From the cell containing the given text, extract its center point as (X, Y) coordinate. 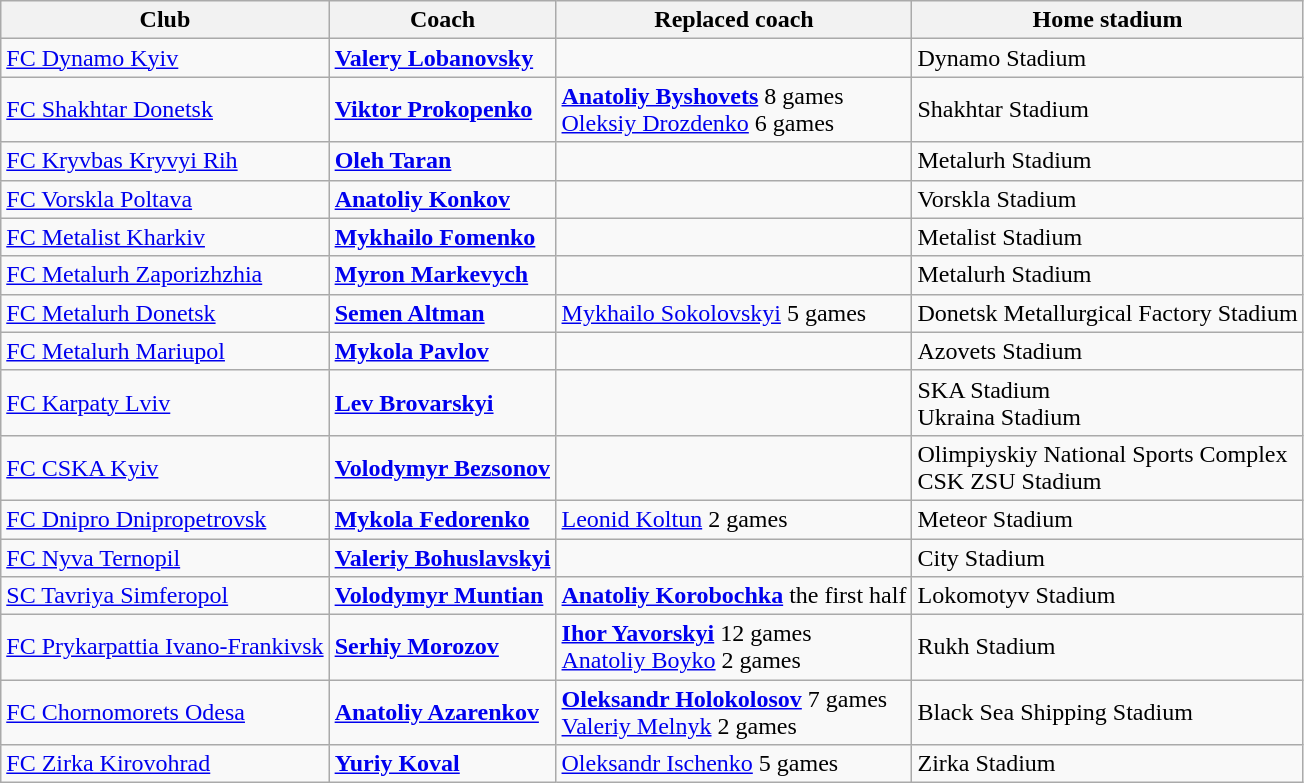
Coach (442, 20)
Serhiy Morozov (442, 648)
Olimpiyskiy National Sports ComplexCSK ZSU Stadium (1108, 468)
Mykola Fedorenko (442, 519)
FC Prykarpattia Ivano-Frankivsk (165, 648)
Mykhailo Sokolovskyi 5 games (734, 313)
Valeriy Bohuslavskyi (442, 557)
FC Vorskla Poltava (165, 199)
FC Zirka Kirovohrad (165, 764)
FC Karpaty Lviv (165, 402)
SC Tavriya Simferopol (165, 596)
Home stadium (1108, 20)
Dynamo Stadium (1108, 58)
Leonid Koltun 2 games (734, 519)
Club (165, 20)
Anatoliy Byshovets 8 games Oleksiy Drozdenko 6 games (734, 110)
FC Metalist Kharkiv (165, 237)
Donetsk Metallurgical Factory Stadium (1108, 313)
Anatoliy Azarenkov (442, 712)
Viktor Prokopenko (442, 110)
FC Metalurh Zaporizhzhia (165, 275)
FC Metalurh Donetsk (165, 313)
FC Kryvbas Kryvyi Rih (165, 161)
Volodymyr Muntian (442, 596)
Mykola Pavlov (442, 351)
Myron Markevych (442, 275)
Replaced coach (734, 20)
Volodymyr Bezsonov (442, 468)
FC Dnipro Dnipropetrovsk (165, 519)
SKA StadiumUkraina Stadium (1108, 402)
FC CSKA Kyiv (165, 468)
Ihor Yavorskyi 12 games Anatoliy Boyko 2 games (734, 648)
FC Shakhtar Donetsk (165, 110)
Valery Lobanovsky (442, 58)
Lev Brovarskyi (442, 402)
FC Nyva Ternopil (165, 557)
Oleksandr Holokolosov 7 games Valeriy Melnyk 2 games (734, 712)
Semen Altman (442, 313)
FC Chornomorets Odesa (165, 712)
Oleh Taran (442, 161)
Meteor Stadium (1108, 519)
Vorskla Stadium (1108, 199)
City Stadium (1108, 557)
Mykhailo Fomenko (442, 237)
FC Dynamo Kyiv (165, 58)
Metalist Stadium (1108, 237)
Azovets Stadium (1108, 351)
Anatoliy Korobochka the first half (734, 596)
Anatoliy Konkov (442, 199)
Lokomotyv Stadium (1108, 596)
Shakhtar Stadium (1108, 110)
Oleksandr Ischenko 5 games (734, 764)
Zirka Stadium (1108, 764)
Yuriy Koval (442, 764)
Black Sea Shipping Stadium (1108, 712)
Rukh Stadium (1108, 648)
FC Metalurh Mariupol (165, 351)
